Return (X, Y) of the center of cell containing provided text 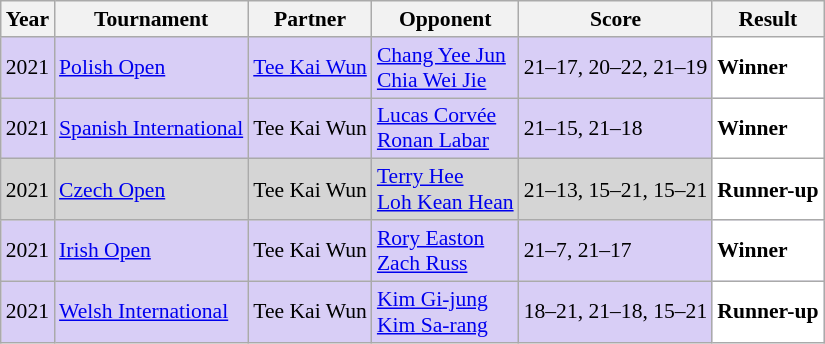
Kim Gi-jung Kim Sa-rang (446, 312)
21–15, 21–18 (616, 128)
Opponent (446, 19)
Score (616, 19)
21–17, 20–22, 21–19 (616, 68)
Lucas Corvée Ronan Labar (446, 128)
18–21, 21–18, 15–21 (616, 312)
Czech Open (151, 190)
Welsh International (151, 312)
21–13, 15–21, 15–21 (616, 190)
Partner (310, 19)
Rory Easton Zach Russ (446, 250)
21–7, 21–17 (616, 250)
Chang Yee Jun Chia Wei Jie (446, 68)
Spanish International (151, 128)
Terry Hee Loh Kean Hean (446, 190)
Result (768, 19)
Year (28, 19)
Irish Open (151, 250)
Tournament (151, 19)
Polish Open (151, 68)
